Return (X, Y) of the center of cell containing provided text 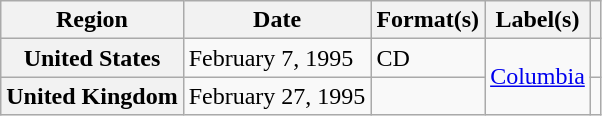
Label(s) (538, 20)
CD (428, 58)
United Kingdom (92, 96)
Region (92, 20)
February 27, 1995 (277, 96)
Columbia (538, 77)
United States (92, 58)
Date (277, 20)
February 7, 1995 (277, 58)
Format(s) (428, 20)
